From the cell containing the given text, extract its center point as [X, Y] coordinate. 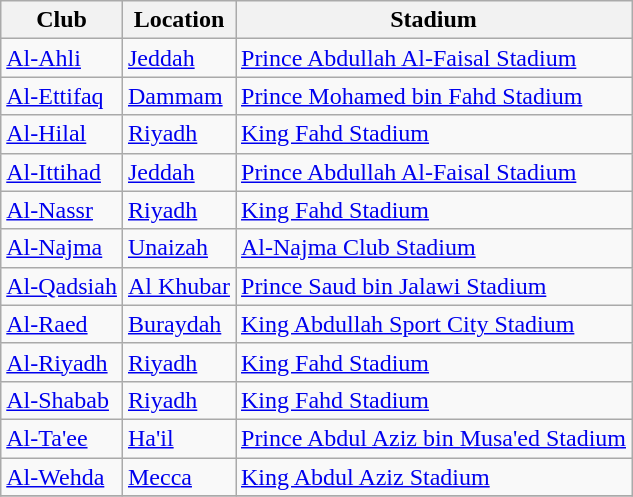
King Abdullah Sport City Stadium [434, 324]
Mecca [178, 477]
Al-Najma Club Stadium [434, 248]
Al-Wehda [62, 477]
Buraydah [178, 324]
Stadium [434, 20]
Club [62, 20]
Location [178, 20]
Al-Riyadh [62, 362]
Al-Ettifaq [62, 96]
Dammam [178, 96]
Prince Mohamed bin Fahd Stadium [434, 96]
Al-Ta'ee [62, 438]
Al-Nassr [62, 210]
Prince Abdul Aziz bin Musa'ed Stadium [434, 438]
Al-Ahli [62, 58]
Al-Raed [62, 324]
Ha'il [178, 438]
Prince Saud bin Jalawi Stadium [434, 286]
Al-Hilal [62, 134]
Al-Najma [62, 248]
Al-Ittihad [62, 172]
Unaizah [178, 248]
Al-Qadsiah [62, 286]
Al Khubar [178, 286]
King Abdul Aziz Stadium [434, 477]
Al-Shabab [62, 400]
